For the text-containing cell, return its midpoint in [X, Y] coordinate format. 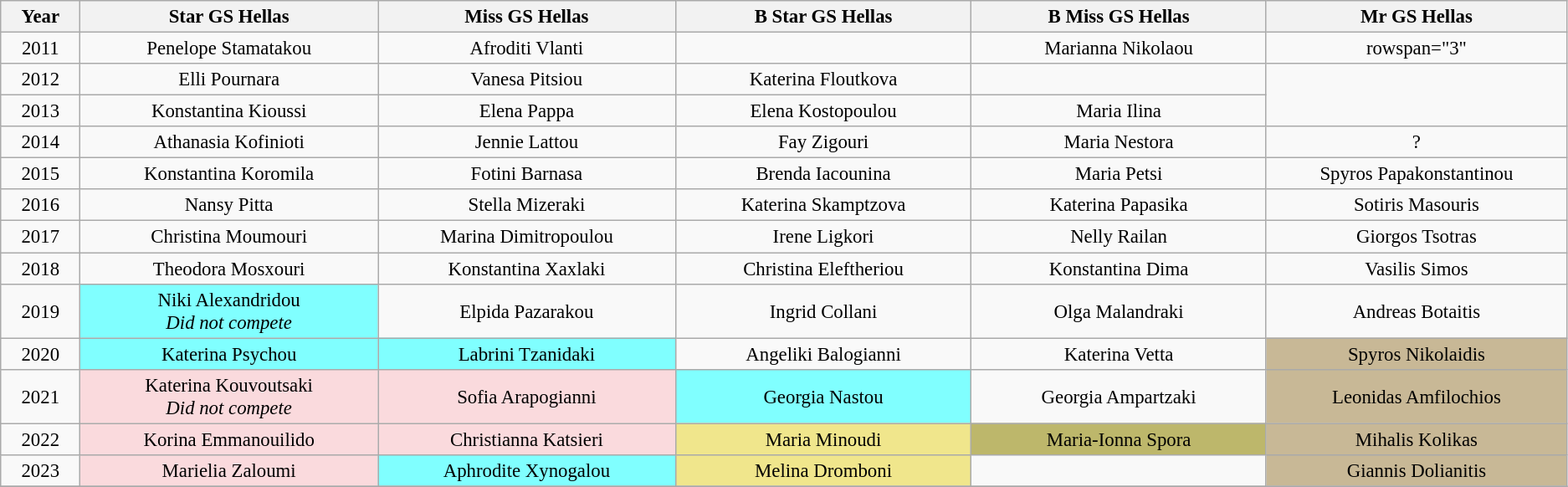
2013 [40, 111]
Niki AlexandridouDid not compete [229, 311]
Katerina KouvoutsakiDid not compete [229, 397]
Maria Ilina [1120, 111]
Vasilis Simos [1416, 269]
Andreas Botaitis [1416, 311]
Katerina Psychou [229, 354]
B Star GS Hellas [823, 17]
Elena Kostopoulou [823, 111]
Penelope Stamatakou [229, 49]
Konstantina Dima [1120, 269]
Georgia Nastou [823, 397]
Katerina Vetta [1120, 354]
Jennie Lattou [527, 142]
Marielia Zaloumi [229, 471]
Irene Ligkori [823, 237]
Melina Dromboni [823, 471]
Brenda Iacounina [823, 174]
Maria Petsi [1120, 174]
Ingrid Collani [823, 311]
Konstantina Xaxlaki [527, 269]
Christina Eleftheriou [823, 269]
Marianna Nikolaou [1120, 49]
Nansy Pitta [229, 205]
2017 [40, 237]
Aphrodite Xynogalou [527, 471]
Athanasia Kofinioti [229, 142]
Elli Pournara [229, 79]
Fay Zigouri [823, 142]
2020 [40, 354]
2015 [40, 174]
Katerina Skamptzova [823, 205]
Sotiris Masouris [1416, 205]
Olga Malandraki [1120, 311]
Sofia Arapogianni [527, 397]
Stella Mizeraki [527, 205]
Katerina Floutkova [823, 79]
2011 [40, 49]
Angeliki Balogianni [823, 354]
2016 [40, 205]
Maria Minoudi [823, 439]
Korina Emmanouilido [229, 439]
Labrini Tzanidaki [527, 354]
Spyros Papakonstantinou [1416, 174]
Giorgos Tsotras [1416, 237]
Mr GS Hellas [1416, 17]
Giannis Dolianitis [1416, 471]
Katerina Papasika [1120, 205]
Fotini Barnasa [527, 174]
Elpida Pazarakou [527, 311]
2021 [40, 397]
2022 [40, 439]
Leonidas Amfilochios [1416, 397]
Christianna Katsieri [527, 439]
Konstantina Kioussi [229, 111]
Star GS Hellas [229, 17]
Vanesa Pitsiou [527, 79]
2018 [40, 269]
Spyros Nikolaidis [1416, 354]
Maria-Ionna Spora [1120, 439]
? [1416, 142]
Theodora Mosxouri [229, 269]
Maria Nestora [1120, 142]
Elena Pappa [527, 111]
Year [40, 17]
2023 [40, 471]
rowspan="3" [1416, 49]
Marina Dimitropoulou [527, 237]
Georgia Ampartzaki [1120, 397]
B Miss GS Hellas [1120, 17]
2012 [40, 79]
Afroditi Vlanti [527, 49]
Christina Moumouri [229, 237]
2014 [40, 142]
2019 [40, 311]
Miss GS Hellas [527, 17]
Konstantina Koromila [229, 174]
Mihalis Kolikas [1416, 439]
Nelly Railan [1120, 237]
